Search for the cell housing the specified text and yield its (x, y) center coordinate. 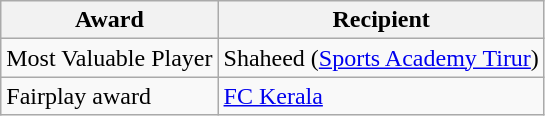
FC Kerala (381, 96)
Most Valuable Player (110, 58)
Recipient (381, 20)
Award (110, 20)
Fairplay award (110, 96)
Shaheed (Sports Academy Tirur) (381, 58)
